Search for the cell housing the specified text and yield its [X, Y] center coordinate. 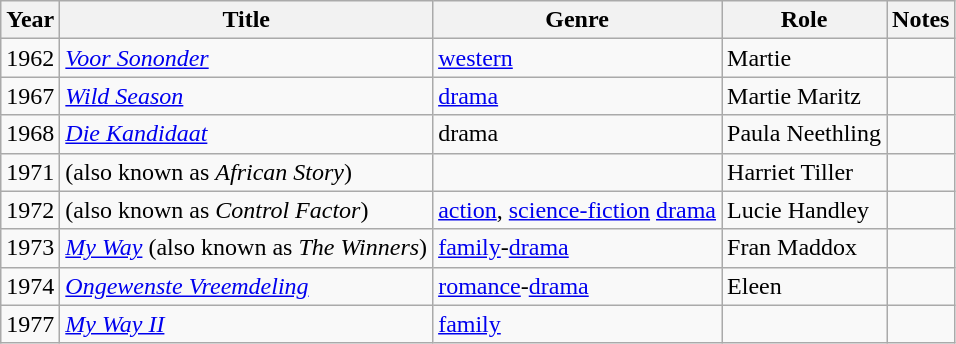
Genre [578, 20]
Wild Season [246, 96]
My Way (also known as The Winners) [246, 248]
1974 [30, 286]
1962 [30, 58]
Fran Maddox [804, 248]
1973 [30, 248]
Paula Neethling [804, 134]
Year [30, 20]
Die Kandidaat [246, 134]
Notes [921, 20]
Martie [804, 58]
family-drama [578, 248]
1971 [30, 172]
1967 [30, 96]
1968 [30, 134]
family [578, 324]
Lucie Handley [804, 210]
romance-drama [578, 286]
Harriet Tiller [804, 172]
Martie Maritz [804, 96]
My Way II [246, 324]
Voor Sononder [246, 58]
Title [246, 20]
1972 [30, 210]
(also known as African Story) [246, 172]
action, science-fiction drama [578, 210]
western [578, 58]
Eleen [804, 286]
Ongewenste Vreemdeling [246, 286]
1977 [30, 324]
Role [804, 20]
(also known as Control Factor) [246, 210]
